Determine the (X, Y) coordinate at the center of the cell enclosing the given text.  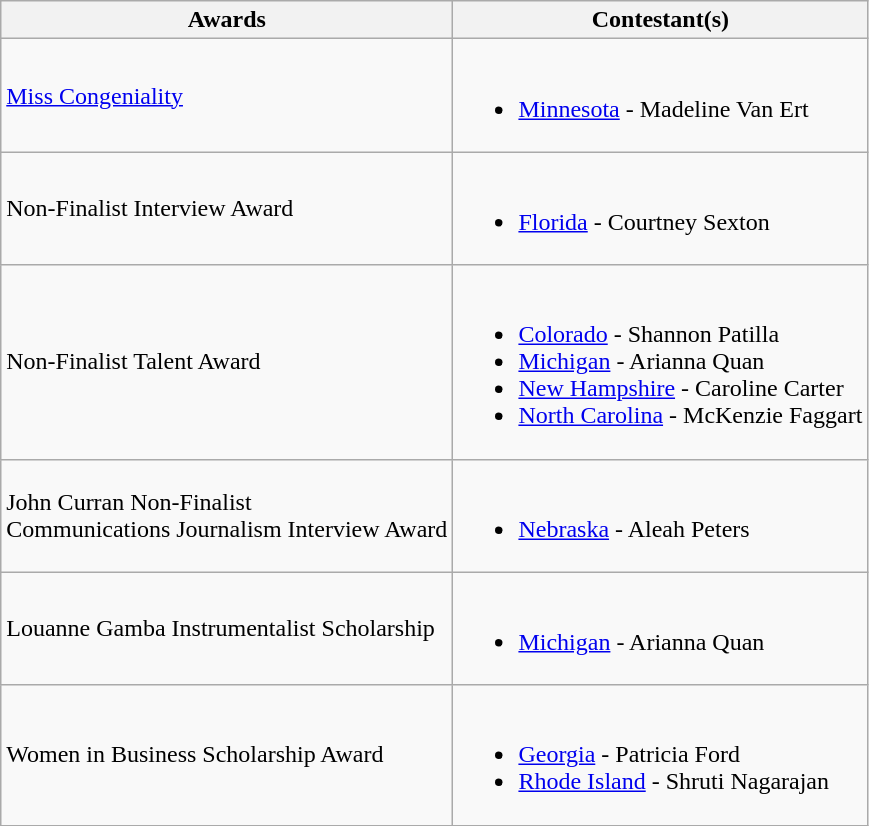
John Curran Non-FinalistCommunications Journalism Interview Award (227, 516)
Nebraska - Aleah Peters (660, 516)
Awards (227, 20)
Women in Business Scholarship Award (227, 755)
Georgia - Patricia FordRhode Island - Shruti Nagarajan (660, 755)
Miss Congeniality (227, 96)
Non-Finalist Talent Award (227, 362)
Louanne Gamba Instrumentalist Scholarship (227, 628)
Non-Finalist Interview Award (227, 208)
Florida - Courtney Sexton (660, 208)
Contestant(s) (660, 20)
Colorado - Shannon PatillaMichigan - Arianna QuanNew Hampshire - Caroline CarterNorth Carolina - McKenzie Faggart (660, 362)
Michigan - Arianna Quan (660, 628)
Minnesota - Madeline Van Ert (660, 96)
